Search for the cell housing the specified text and yield its (x, y) center coordinate. 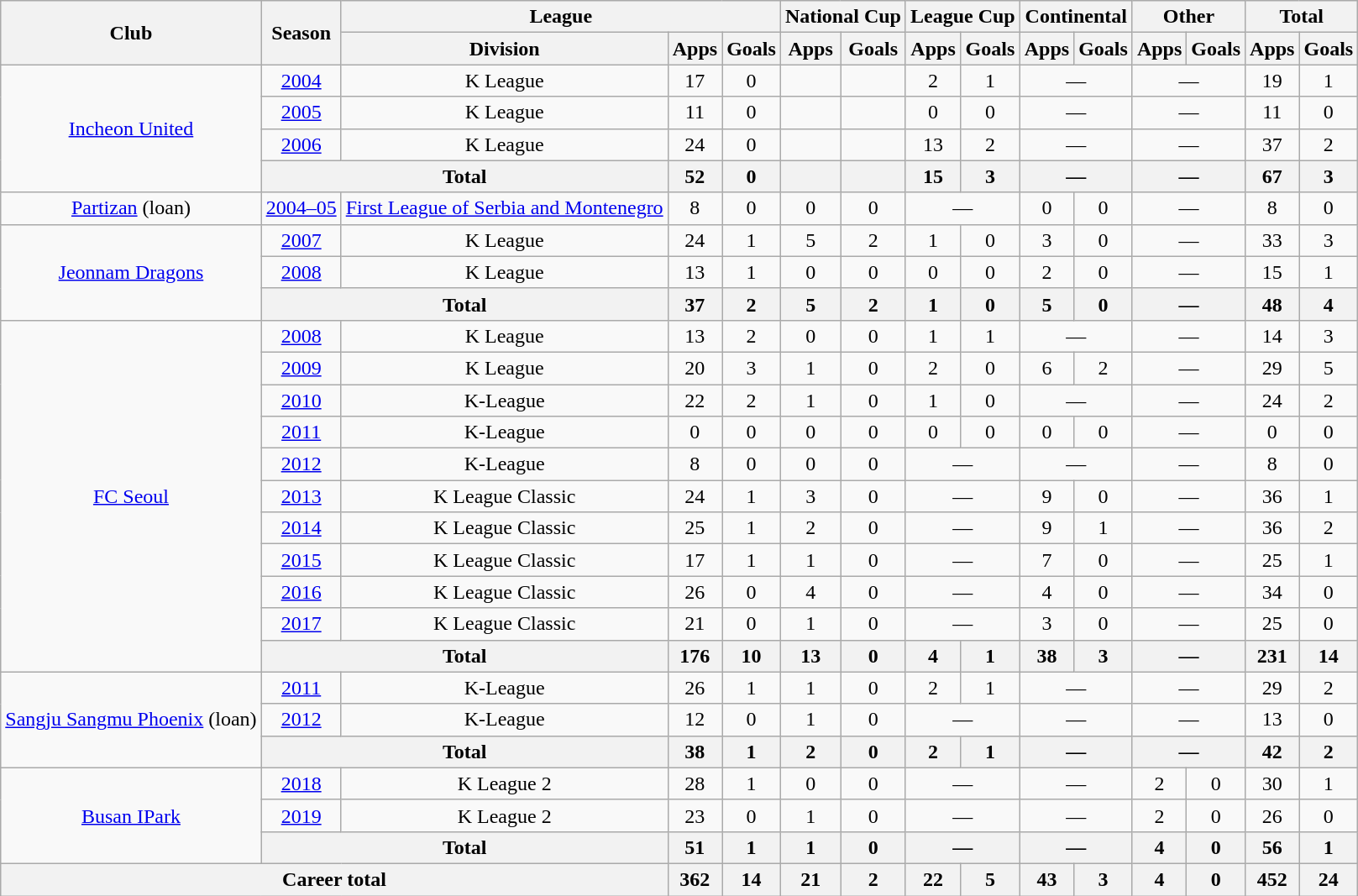
30 (1272, 783)
2014 (301, 528)
6 (1046, 368)
Busan IPark (131, 815)
2017 (301, 624)
43 (1046, 879)
2013 (301, 496)
Continental (1076, 17)
231 (1272, 656)
19 (1272, 81)
51 (695, 847)
Club (131, 33)
Partizan (loan) (131, 208)
Sangju Sangmu Phoenix (loan) (131, 720)
10 (752, 656)
362 (695, 879)
2018 (301, 783)
Other (1188, 17)
2010 (301, 401)
33 (1272, 240)
Career total (334, 879)
7 (1046, 560)
FC Seoul (131, 495)
67 (1272, 176)
176 (695, 656)
Jeonnam Dragons (131, 272)
452 (1272, 879)
2004–05 (301, 208)
National Cup (843, 17)
2015 (301, 560)
League (561, 17)
2016 (301, 592)
56 (1272, 847)
23 (695, 815)
2006 (301, 144)
2005 (301, 113)
20 (695, 368)
34 (1272, 592)
First League of Serbia and Montenegro (504, 208)
2019 (301, 815)
2007 (301, 240)
2009 (301, 368)
12 (695, 720)
Division (504, 49)
League Cup (962, 17)
28 (695, 783)
Incheon United (131, 128)
Season (301, 33)
48 (1272, 304)
2004 (301, 81)
52 (695, 176)
42 (1272, 752)
